Find where the given text appears and provide that cell's center as [X, Y] coordinate. 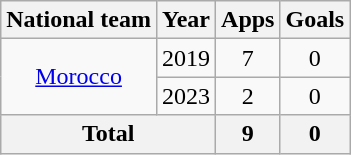
2023 [186, 96]
Apps [248, 20]
2019 [186, 58]
Year [186, 20]
2 [248, 96]
Goals [315, 20]
9 [248, 134]
National team [79, 20]
Total [108, 134]
7 [248, 58]
Morocco [79, 77]
